Search for the cell housing the specified text and yield its (X, Y) center coordinate. 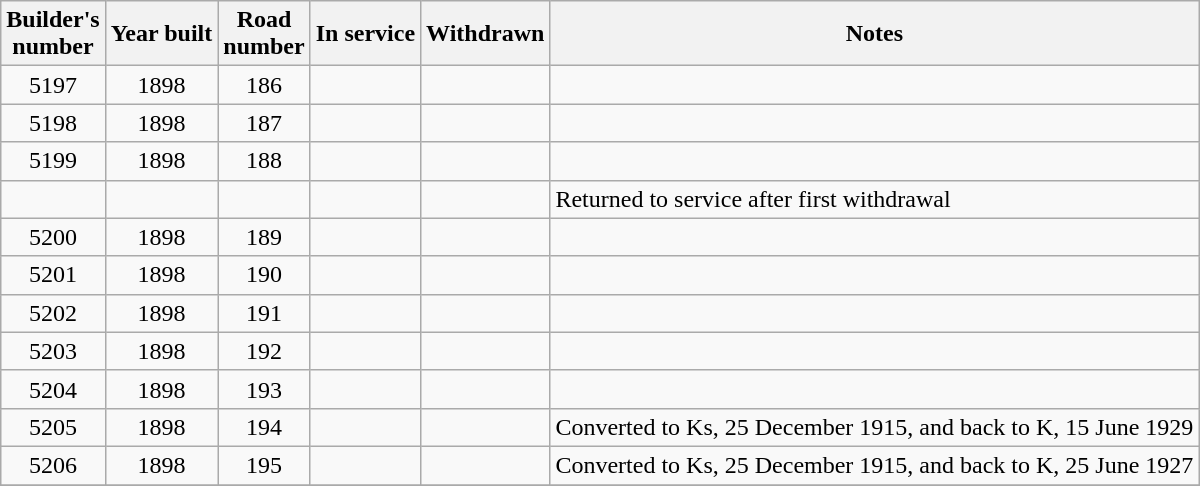
5200 (53, 237)
186 (264, 85)
187 (264, 123)
5203 (53, 351)
5204 (53, 389)
188 (264, 161)
Roadnumber (264, 34)
190 (264, 275)
Converted to Ks, 25 December 1915, and back to K, 15 June 1929 (874, 427)
189 (264, 237)
Notes (874, 34)
5201 (53, 275)
Builder'snumber (53, 34)
195 (264, 465)
5199 (53, 161)
Year built (162, 34)
5205 (53, 427)
In service (365, 34)
5206 (53, 465)
194 (264, 427)
193 (264, 389)
191 (264, 313)
Returned to service after first withdrawal (874, 199)
Converted to Ks, 25 December 1915, and back to K, 25 June 1927 (874, 465)
192 (264, 351)
Withdrawn (486, 34)
5202 (53, 313)
5198 (53, 123)
5197 (53, 85)
